Search for the cell housing the specified text and yield its (X, Y) center coordinate. 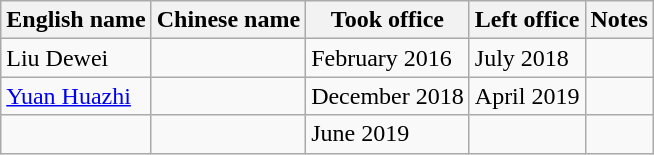
Notes (619, 20)
Yuan Huazhi (76, 96)
Liu Dewei (76, 58)
June 2019 (388, 134)
Left office (527, 20)
Chinese name (228, 20)
December 2018 (388, 96)
Took office (388, 20)
February 2016 (388, 58)
April 2019 (527, 96)
English name (76, 20)
July 2018 (527, 58)
